Return the [x, y] coordinate for the center point of the cell that contains the specified text.  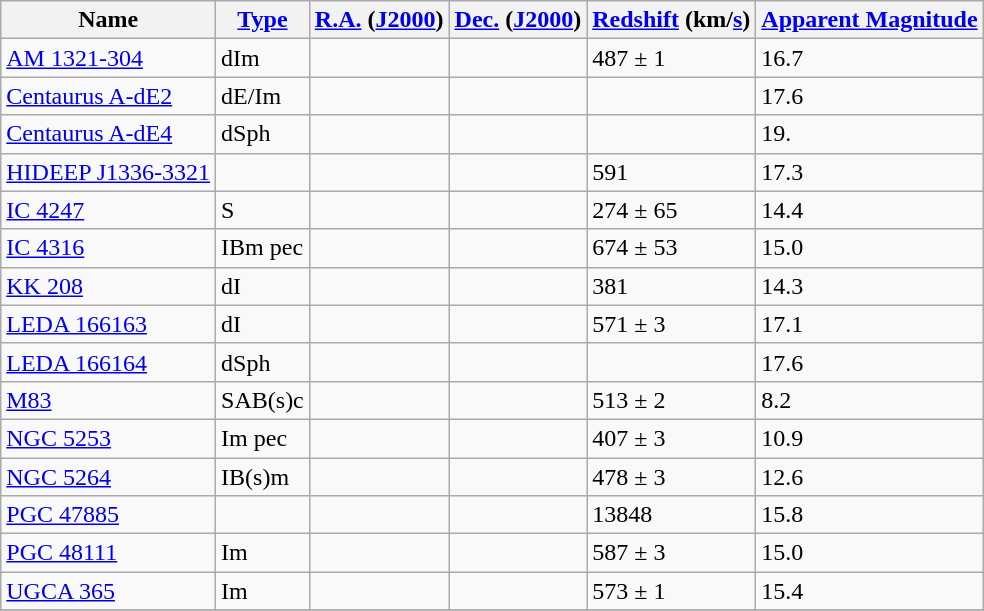
IBm pec [263, 248]
274 ± 65 [672, 210]
dE/Im [263, 96]
407 ± 3 [672, 438]
17.1 [870, 324]
513 ± 2 [672, 400]
Redshift (km/s) [672, 20]
PGC 48111 [108, 553]
Centaurus A-dE2 [108, 96]
14.3 [870, 286]
381 [672, 286]
Apparent Magnitude [870, 20]
Im pec [263, 438]
17.3 [870, 172]
591 [672, 172]
12.6 [870, 477]
NGC 5264 [108, 477]
487 ± 1 [672, 58]
AM 1321-304 [108, 58]
674 ± 53 [672, 248]
8.2 [870, 400]
dIm [263, 58]
478 ± 3 [672, 477]
Dec. (J2000) [518, 20]
15.8 [870, 515]
S [263, 210]
10.9 [870, 438]
571 ± 3 [672, 324]
Centaurus A-dE4 [108, 134]
13848 [672, 515]
15.4 [870, 591]
IB(s)m [263, 477]
Type [263, 20]
573 ± 1 [672, 591]
19. [870, 134]
IC 4247 [108, 210]
KK 208 [108, 286]
LEDA 166163 [108, 324]
LEDA 166164 [108, 362]
M83 [108, 400]
HIDEEP J1336-3321 [108, 172]
R.A. (J2000) [379, 20]
UGCA 365 [108, 591]
IC 4316 [108, 248]
NGC 5253 [108, 438]
PGC 47885 [108, 515]
14.4 [870, 210]
Name [108, 20]
SAB(s)c [263, 400]
16.7 [870, 58]
587 ± 3 [672, 553]
